From the cell containing the given text, extract its center point as (x, y) coordinate. 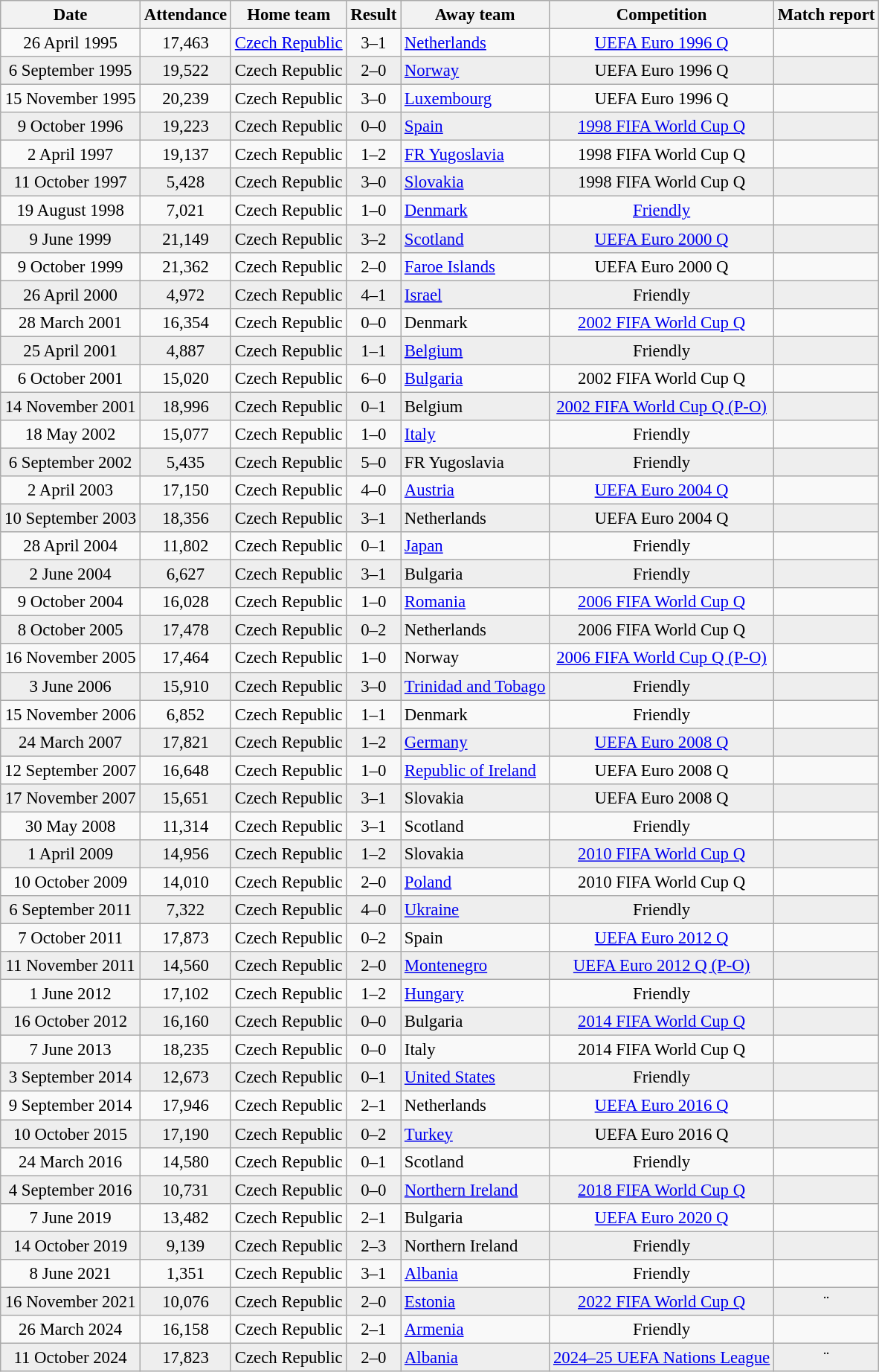
18,996 (186, 406)
9,139 (186, 1246)
17,823 (186, 1357)
Montenegro (475, 966)
United States (475, 1078)
UEFA Euro 2012 Q (P-O) (662, 966)
11 October 1997 (71, 182)
4–1 (373, 295)
2 June 2004 (71, 574)
18,235 (186, 1050)
14,580 (186, 1161)
12 September 2007 (71, 770)
17,150 (186, 490)
19,137 (186, 155)
17,821 (186, 742)
Faroe Islands (475, 266)
9 October 1999 (71, 266)
9 October 1996 (71, 126)
18,356 (186, 519)
2 April 2003 (71, 490)
15,020 (186, 379)
16,160 (186, 1022)
7 June 2013 (71, 1050)
16,028 (186, 602)
2018 FIFA World Cup Q (662, 1190)
20,239 (186, 99)
2022 FIFA World Cup Q (662, 1301)
17,873 (186, 938)
Competition (662, 15)
8 October 2005 (71, 630)
6–0 (373, 379)
Home team (289, 15)
10 October 2009 (71, 882)
2 April 1997 (71, 155)
2–3 (373, 1246)
1,351 (186, 1274)
17,946 (186, 1106)
17,102 (186, 994)
11,802 (186, 546)
6 October 2001 (71, 379)
18 May 2002 (71, 435)
Hungary (475, 994)
16,158 (186, 1330)
12,673 (186, 1078)
14,956 (186, 854)
28 March 2001 (71, 322)
Ukraine (475, 910)
17 November 2007 (71, 798)
10,731 (186, 1190)
Attendance (186, 15)
14,560 (186, 966)
UEFA Euro 2012 Q (662, 938)
15 November 1995 (71, 99)
26 March 2024 (71, 1330)
2002 FIFA World Cup Q (P-O) (662, 406)
2006 FIFA World Cup Q (P-O) (662, 658)
Romania (475, 602)
Result (373, 15)
Poland (475, 882)
Republic of Ireland (475, 770)
Away team (475, 15)
11,314 (186, 826)
UEFA Euro 2020 Q (662, 1217)
6,852 (186, 714)
21,362 (186, 266)
Austria (475, 490)
Turkey (475, 1134)
17,464 (186, 658)
1 April 2009 (71, 854)
26 April 2000 (71, 295)
28 April 2004 (71, 546)
10,076 (186, 1301)
15 November 2006 (71, 714)
6 September 1995 (71, 71)
Trinidad and Tobago (475, 686)
10 September 2003 (71, 519)
Estonia (475, 1301)
7,322 (186, 910)
4,972 (186, 295)
9 October 2004 (71, 602)
15,651 (186, 798)
7 October 2011 (71, 938)
10 October 2015 (71, 1134)
6,627 (186, 574)
Match report (827, 15)
17,463 (186, 43)
25 April 2001 (71, 350)
7 June 2019 (71, 1217)
Luxembourg (475, 99)
21,149 (186, 239)
6 September 2002 (71, 462)
8 June 2021 (71, 1274)
7,021 (186, 211)
19,522 (186, 71)
3–2 (373, 239)
14 October 2019 (71, 1246)
26 April 1995 (71, 43)
15,910 (186, 686)
19 August 1998 (71, 211)
2024–25 UEFA Nations League (662, 1357)
11 November 2011 (71, 966)
Armenia (475, 1330)
3 September 2014 (71, 1078)
14 November 2001 (71, 406)
9 September 2014 (71, 1106)
5–0 (373, 462)
24 March 2016 (71, 1161)
3 June 2006 (71, 686)
4 September 2016 (71, 1190)
16,354 (186, 322)
Date (71, 15)
30 May 2008 (71, 826)
5,435 (186, 462)
16 November 2005 (71, 658)
16 October 2012 (71, 1022)
Germany (475, 742)
9 June 1999 (71, 239)
14,010 (186, 882)
6 September 2011 (71, 910)
17,478 (186, 630)
13,482 (186, 1217)
Israel (475, 295)
Japan (475, 546)
4,887 (186, 350)
19,223 (186, 126)
11 October 2024 (71, 1357)
16 November 2021 (71, 1301)
24 March 2007 (71, 742)
1 June 2012 (71, 994)
15,077 (186, 435)
17,190 (186, 1134)
5,428 (186, 182)
16,648 (186, 770)
